Capture the cell that displays the provided text and extract its [x, y] central coordinate. 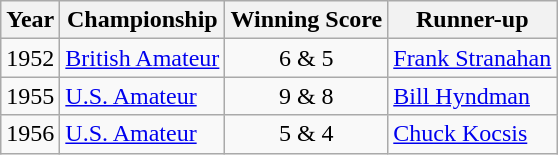
6 & 5 [306, 58]
Runner-up [472, 20]
1956 [30, 134]
1952 [30, 58]
Winning Score [306, 20]
Chuck Kocsis [472, 134]
Bill Hyndman [472, 96]
Year [30, 20]
Championship [142, 20]
Frank Stranahan [472, 58]
1955 [30, 96]
5 & 4 [306, 134]
British Amateur [142, 58]
9 & 8 [306, 96]
